Capture the cell that displays the provided text and extract its (x, y) central coordinate. 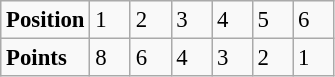
5 (272, 20)
Points (46, 58)
8 (110, 58)
Position (46, 20)
